Determine the [x, y] coordinate at the center of the cell enclosing the given text.  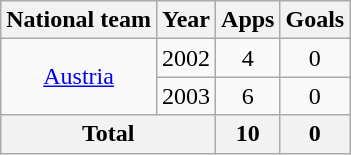
Austria [79, 77]
6 [248, 96]
Year [186, 20]
2003 [186, 96]
Goals [315, 20]
National team [79, 20]
Total [108, 134]
10 [248, 134]
2002 [186, 58]
4 [248, 58]
Apps [248, 20]
